Detect which cell encompasses the target text, then output its [x, y] center coordinate. 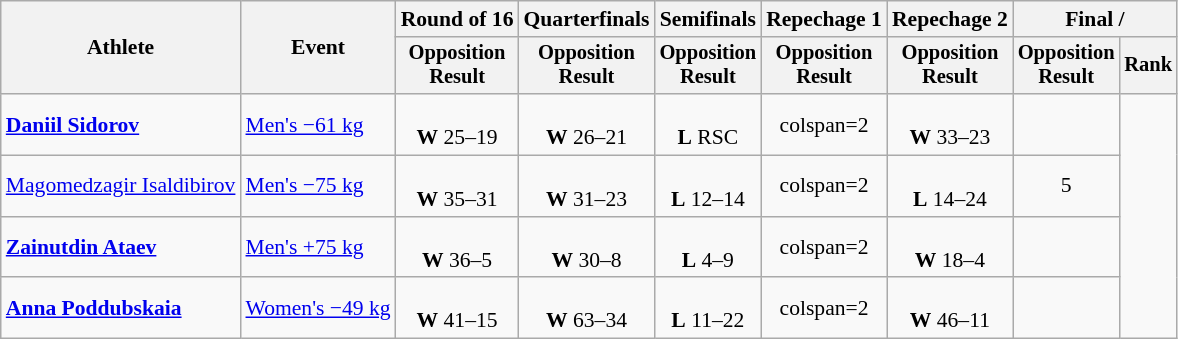
W 31–23 [587, 186]
W 26–21 [587, 124]
W 30–8 [587, 248]
L 12–14 [708, 186]
Event [318, 48]
W 18–4 [950, 248]
Athlete [121, 48]
L 11–22 [708, 308]
Repechage 2 [950, 19]
W 41–15 [458, 308]
Anna Poddubskaia [121, 308]
Quarterfinals [587, 19]
Men's +75 kg [318, 248]
W 35–31 [458, 186]
Men's −61 kg [318, 124]
Final / [1095, 19]
W 63–34 [587, 308]
W 36–5 [458, 248]
Magomedzagir Isaldibirov [121, 186]
Men's −75 kg [318, 186]
Round of 16 [458, 19]
Semifinals [708, 19]
Women's −49 kg [318, 308]
Repechage 1 [824, 19]
L RSC [708, 124]
Daniil Sidorov [121, 124]
W 46–11 [950, 308]
L 14–24 [950, 186]
5 [1066, 186]
Rank [1148, 66]
W 25–19 [458, 124]
L 4–9 [708, 248]
Zainutdin Ataev [121, 248]
W 33–23 [950, 124]
